Provide the [X, Y] coordinate of the cell's center where the given text is located.  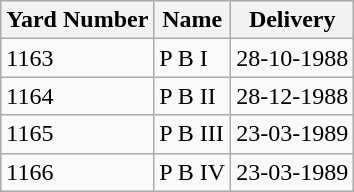
Name [192, 20]
28-10-1988 [292, 58]
28-12-1988 [292, 96]
P B IV [192, 172]
P B III [192, 134]
P B I [192, 58]
1166 [78, 172]
1164 [78, 96]
1165 [78, 134]
Delivery [292, 20]
1163 [78, 58]
Yard Number [78, 20]
P B II [192, 96]
